Locate the cell with the specified text and output its [X, Y] center coordinate. 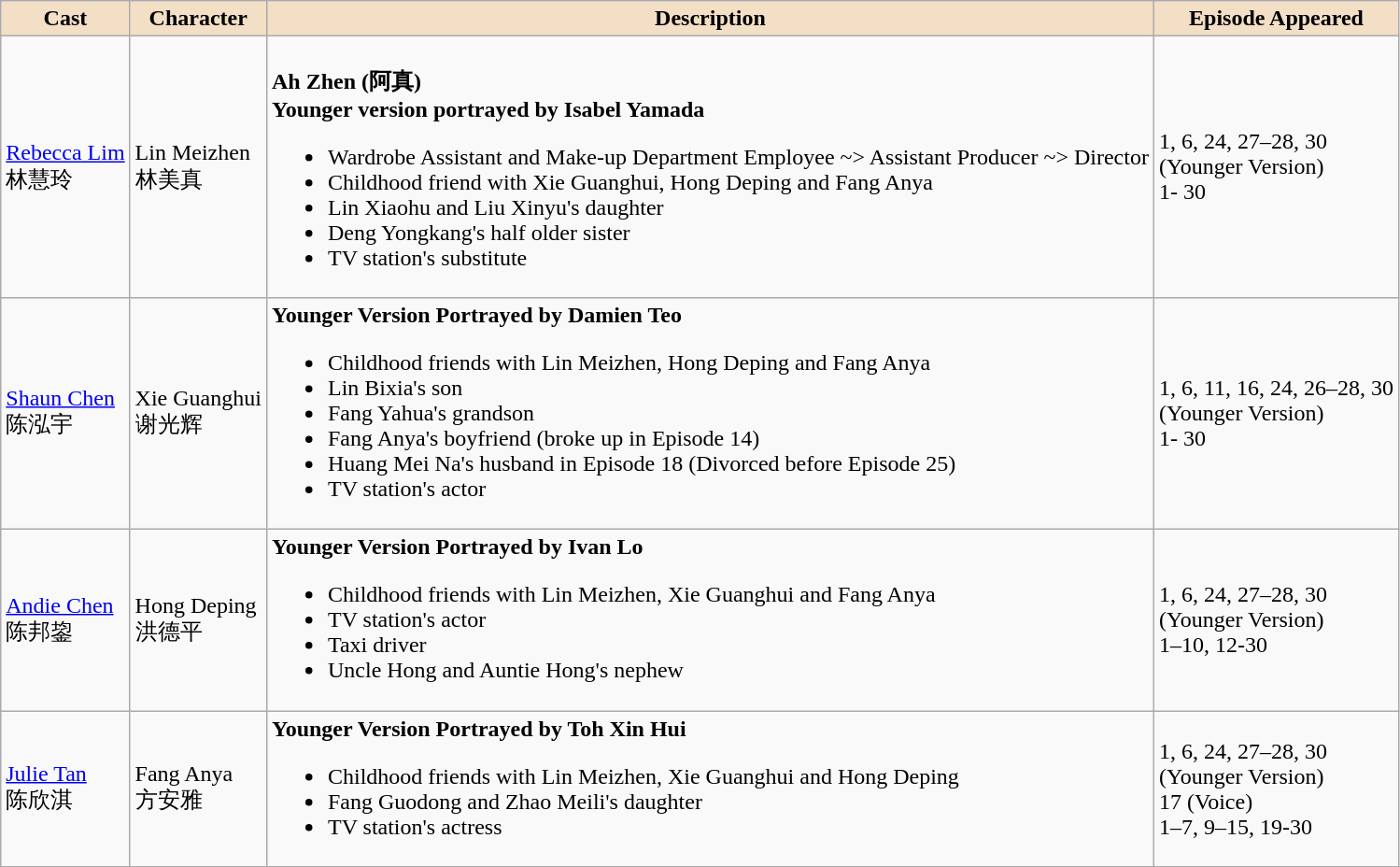
Julie Tan 陈欣淇 [65, 789]
Fang Anya 方安雅 [198, 789]
Shaun Chen 陈泓宇 [65, 413]
Cast [65, 19]
Description [710, 19]
Lin Meizhen 林美真 [198, 167]
Episode Appeared [1276, 19]
1, 6, 11, 16, 24, 26–28, 30 (Younger Version) 1- 30 [1276, 413]
1, 6, 24, 27–28, 30 (Younger Version) 17 (Voice) 1–7, 9–15, 19-30 [1276, 789]
Andie Chen 陈邦鋆 [65, 619]
1, 6, 24, 27–28, 30 (Younger Version) 1–10, 12-30 [1276, 619]
Hong Deping 洪德平 [198, 619]
Character [198, 19]
Rebecca Lim 林慧玲 [65, 167]
Xie Guanghui 谢光辉 [198, 413]
1, 6, 24, 27–28, 30 (Younger Version) 1- 30 [1276, 167]
